Extract the (X, Y) coordinate from the center of the cell holding the provided text.  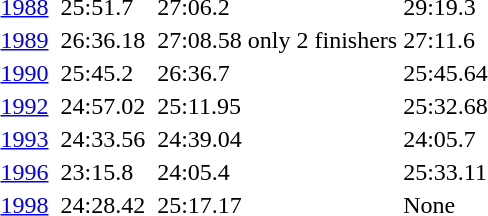
26:36.18 (103, 40)
24:05.4 (200, 172)
25:45.2 (103, 73)
26:36.7 (200, 73)
25:11.95 (200, 106)
24:39.04 (200, 139)
24:33.56 (103, 139)
only 2 finishers (322, 40)
24:57.02 (103, 106)
23:15.8 (103, 172)
27:08.58 (200, 40)
